Return [x, y] of the center of cell containing provided text 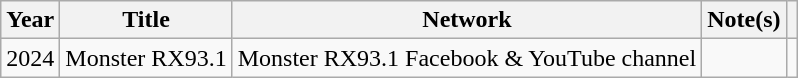
Monster RX93.1 [146, 58]
Note(s) [744, 20]
2024 [30, 58]
Title [146, 20]
Monster RX93.1 Facebook & YouTube channel [467, 58]
Network [467, 20]
Year [30, 20]
